Determine the (X, Y) coordinate at the center of the cell enclosing the given text.  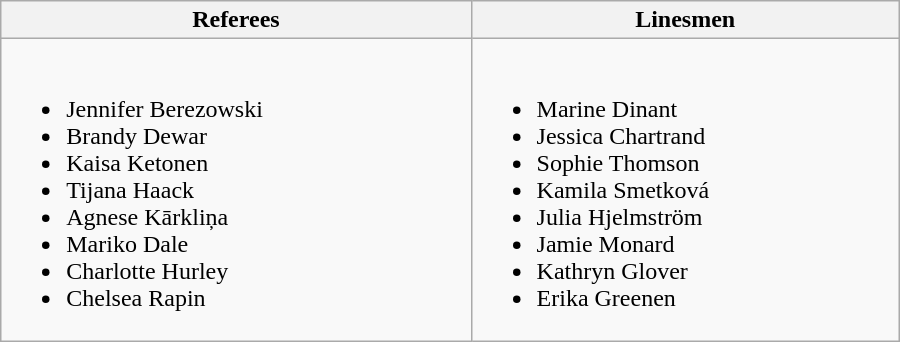
Linesmen (685, 20)
Marine Dinant Jessica Chartrand Sophie Thomson Kamila Smetková Julia Hjelmström Jamie Monard Kathryn Glover Erika Greenen (685, 190)
Jennifer Berezowski Brandy Dewar Kaisa Ketonen Tijana Haack Agnese Kārkliņa Mariko Dale Charlotte Hurley Chelsea Rapin (236, 190)
Referees (236, 20)
